Output the [X, Y] coordinate of the center of the cell containing the given text.  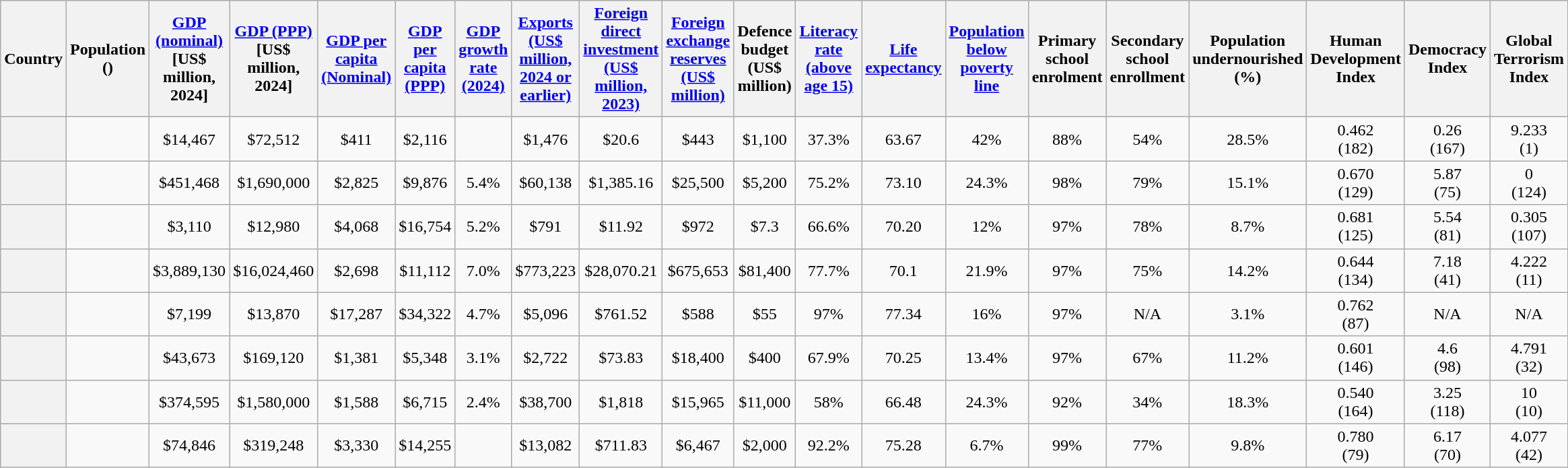
$1,580,000 [273, 401]
GDP per capita(PPP) [425, 59]
34% [1147, 401]
37.3% [829, 139]
42% [987, 139]
$588 [698, 314]
$13,082 [545, 446]
$74,846 [190, 446]
$761.52 [621, 314]
$43,673 [190, 358]
Secondary school enrollment [1147, 59]
$3,330 [357, 446]
0.644(134) [1356, 271]
$60,138 [545, 183]
$20.6 [621, 139]
0.305(107) [1528, 226]
6.7% [987, 446]
$451,468 [190, 183]
$18,400 [698, 358]
$2,698 [357, 271]
66.6% [829, 226]
0.670(129) [1356, 183]
4.6(98) [1447, 358]
73.10 [904, 183]
Democracy Index [1447, 59]
5.54(81) [1447, 226]
$5,348 [425, 358]
$1,100 [765, 139]
Population below poverty line [987, 59]
Population () [108, 59]
4.077(42) [1528, 446]
4.222(11) [1528, 271]
99% [1067, 446]
$14,467 [190, 139]
0.780(79) [1356, 446]
Foreign direct investment(US$ million, 2023) [621, 59]
$55 [765, 314]
67% [1147, 358]
GDP (PPP) [US$ million, 2024] [273, 59]
$13,870 [273, 314]
$3,889,130 [190, 271]
98% [1067, 183]
0.462(182) [1356, 139]
$169,120 [273, 358]
Defence budget (US$ million) [765, 59]
Foreign exchange reserves (US$ million) [698, 59]
$6,715 [425, 401]
$1,385.16 [621, 183]
$73.83 [621, 358]
11.2% [1248, 358]
18.3% [1248, 401]
$16,024,460 [273, 271]
GDP per capita(Nominal) [357, 59]
$72,512 [273, 139]
0.540(164) [1356, 401]
$81,400 [765, 271]
70.1 [904, 271]
$11,112 [425, 271]
Population undernourished (%) [1248, 59]
92% [1067, 401]
5.87(75) [1447, 183]
75.28 [904, 446]
67.9% [829, 358]
0.601(146) [1356, 358]
92.2% [829, 446]
GDP growth rate(2024) [483, 59]
Literacy rate (above age 15) [829, 59]
Primary school enrolment [1067, 59]
6.17(70) [1447, 446]
$25,500 [698, 183]
13.4% [987, 358]
$4,068 [357, 226]
$972 [698, 226]
58% [829, 401]
$2,000 [765, 446]
70.25 [904, 358]
$16,754 [425, 226]
$38,700 [545, 401]
16% [987, 314]
$2,116 [425, 139]
75.2% [829, 183]
2.4% [483, 401]
7.18(41) [1447, 271]
$1,381 [357, 358]
5.4% [483, 183]
$34,322 [425, 314]
$400 [765, 358]
7.0% [483, 271]
14.2% [1248, 271]
$11.92 [621, 226]
Life expectancy [904, 59]
5.2% [483, 226]
77.7% [829, 271]
0.681(125) [1356, 226]
12% [987, 226]
$12,980 [273, 226]
Global Terrorism Index [1528, 59]
$411 [357, 139]
$7,199 [190, 314]
$9,876 [425, 183]
21.9% [987, 271]
$15,965 [698, 401]
$1,818 [621, 401]
28.5% [1248, 139]
Human Development Index [1356, 59]
77% [1147, 446]
$443 [698, 139]
$14,255 [425, 446]
$1,588 [357, 401]
0.762(87) [1356, 314]
$791 [545, 226]
0(124) [1528, 183]
10(10) [1528, 401]
$773,223 [545, 271]
4.7% [483, 314]
78% [1147, 226]
$11,000 [765, 401]
8.7% [1248, 226]
$3,110 [190, 226]
GDP (nominal) [US$ million, 2024] [190, 59]
0.26(167) [1447, 139]
$17,287 [357, 314]
$28,070.21 [621, 271]
9.8% [1248, 446]
$1,690,000 [273, 183]
79% [1147, 183]
66.48 [904, 401]
70.20 [904, 226]
77.34 [904, 314]
15.1% [1248, 183]
$1,476 [545, 139]
$711.83 [621, 446]
$2,825 [357, 183]
$5,096 [545, 314]
88% [1067, 139]
$6,467 [698, 446]
54% [1147, 139]
3.25(118) [1447, 401]
75% [1147, 271]
63.67 [904, 139]
Exports(US$ million, 2024 or earlier) [545, 59]
$374,595 [190, 401]
9.233(1) [1528, 139]
$319,248 [273, 446]
4.791(32) [1528, 358]
Country [34, 59]
$7.3 [765, 226]
$2,722 [545, 358]
$675,653 [698, 271]
$5,200 [765, 183]
